Output the (x, y) coordinate of the center of the cell containing the given text.  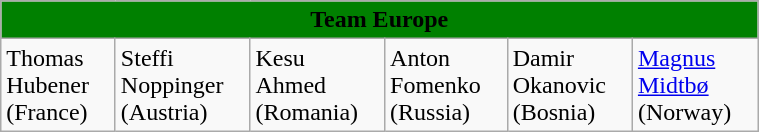
Kesu Ahmed (Romania) (318, 85)
Thomas Hubener (France) (58, 85)
Magnus Midtbø (Norway) (694, 85)
Steffi Noppinger (Austria) (182, 85)
Team Europe (380, 20)
Damir Okanovic (Bosnia) (570, 85)
Anton Fomenko (Russia) (446, 85)
